Return the [x, y] coordinate for the center point of the cell that contains the specified text.  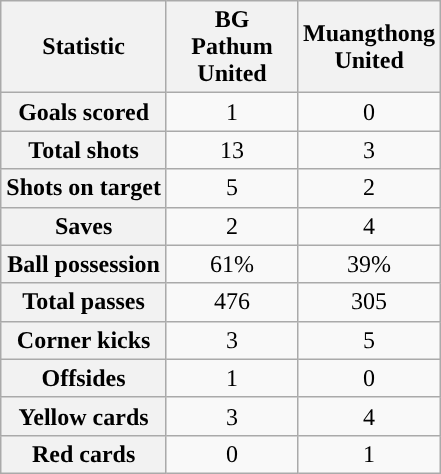
305 [370, 302]
Ball possession [84, 264]
Corner kicks [84, 340]
39% [370, 264]
Saves [84, 226]
Goals scored [84, 112]
Shots on target [84, 188]
476 [232, 302]
Muangthong United [370, 47]
13 [232, 150]
Red cards [84, 454]
BG Pathum United [232, 47]
Offsides [84, 378]
Total passes [84, 302]
61% [232, 264]
Statistic [84, 47]
Total shots [84, 150]
Yellow cards [84, 416]
